Locate the cell with the specified text and output its [x, y] center coordinate. 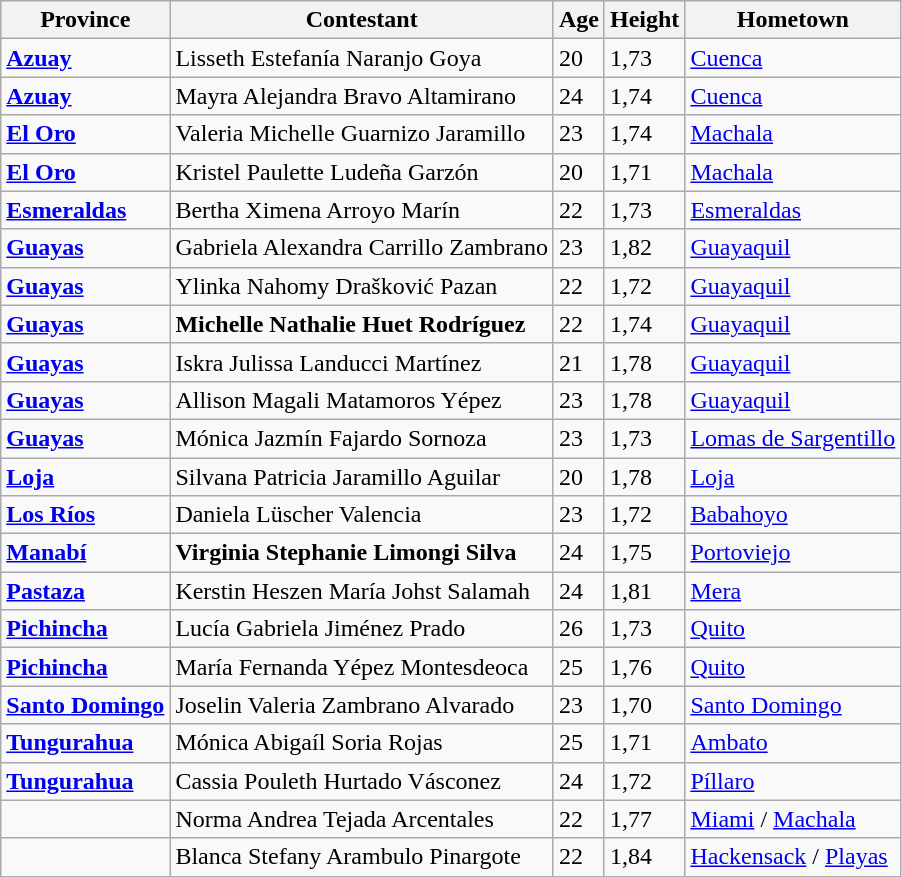
1,75 [644, 553]
Lucía Gabriela Jiménez Prado [362, 629]
Mónica Jazmín Fajardo Sornoza [362, 438]
Norma Andrea Tejada Arcentales [362, 819]
Hometown [793, 20]
Virginia Stephanie Limongi Silva [362, 553]
Joselin Valeria Zambrano Alvarado [362, 705]
Lomas de Sargentillo [793, 438]
1,81 [644, 591]
Contestant [362, 20]
Age [578, 20]
Cassia Pouleth Hurtado Vásconez [362, 781]
Manabí [86, 553]
Michelle Nathalie Huet Rodríguez [362, 324]
Mera [793, 591]
Portoviejo [793, 553]
Iskra Julissa Landucci Martínez [362, 362]
Píllaro [793, 781]
1,77 [644, 819]
Silvana Patricia Jaramillo Aguilar [362, 477]
Mónica Abigaíl Soria Rojas [362, 743]
Lisseth Estefanía Naranjo Goya [362, 58]
1,76 [644, 667]
1,82 [644, 248]
Province [86, 20]
Mayra Alejandra Bravo Altamirano [362, 96]
Bertha Ximena Arroyo Marín [362, 210]
Kerstin Heszen María Johst Salamah [362, 591]
Pastaza [86, 591]
1,70 [644, 705]
Ylinka Nahomy Drašković Pazan [362, 286]
Los Ríos [86, 515]
Blanca Stefany Arambulo Pinargote [362, 857]
Allison Magali Matamoros Yépez [362, 400]
Hackensack / Playas [793, 857]
Babahoyo [793, 515]
Gabriela Alexandra Carrillo Zambrano [362, 248]
Daniela Lüscher Valencia [362, 515]
Miami / Machala [793, 819]
Height [644, 20]
26 [578, 629]
Valeria Michelle Guarnizo Jaramillo [362, 134]
Ambato [793, 743]
21 [578, 362]
Kristel Paulette Ludeña Garzón [362, 172]
María Fernanda Yépez Montesdeoca [362, 667]
1,84 [644, 857]
